Search for the cell housing the specified text and yield its [x, y] center coordinate. 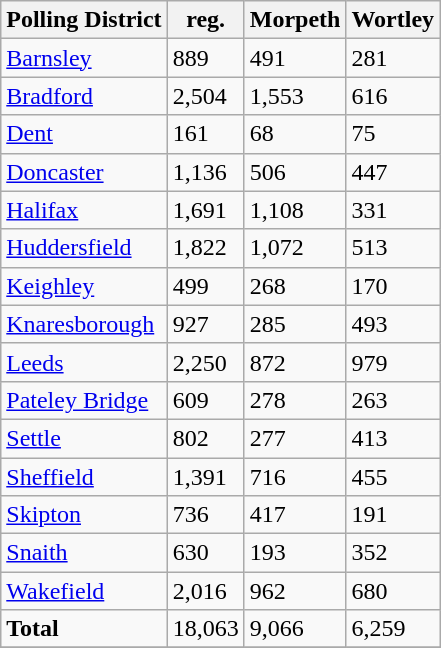
2,504 [206, 96]
193 [295, 553]
413 [393, 438]
2,250 [206, 362]
191 [393, 515]
962 [295, 591]
979 [393, 362]
18,063 [206, 629]
736 [206, 515]
499 [206, 286]
Bradford [84, 96]
716 [295, 477]
Knaresborough [84, 324]
513 [393, 248]
609 [206, 400]
Doncaster [84, 172]
Wortley [393, 20]
493 [393, 324]
927 [206, 324]
Keighley [84, 286]
616 [393, 96]
Polling District [84, 20]
1,391 [206, 477]
352 [393, 553]
680 [393, 591]
1,108 [295, 210]
268 [295, 286]
6,259 [393, 629]
Wakefield [84, 591]
9,066 [295, 629]
Dent [84, 134]
Skipton [84, 515]
Huddersfield [84, 248]
Morpeth [295, 20]
331 [393, 210]
506 [295, 172]
Pateley Bridge [84, 400]
417 [295, 515]
278 [295, 400]
802 [206, 438]
447 [393, 172]
281 [393, 58]
263 [393, 400]
455 [393, 477]
Sheffield [84, 477]
1,691 [206, 210]
170 [393, 286]
Total [84, 629]
Settle [84, 438]
Halifax [84, 210]
reg. [206, 20]
1,072 [295, 248]
491 [295, 58]
277 [295, 438]
Leeds [84, 362]
872 [295, 362]
1,553 [295, 96]
161 [206, 134]
Snaith [84, 553]
630 [206, 553]
Barnsley [84, 58]
889 [206, 58]
2,016 [206, 591]
1,822 [206, 248]
1,136 [206, 172]
285 [295, 324]
68 [295, 134]
75 [393, 134]
